Return the [x, y] coordinate for the center point of the cell that contains the specified text.  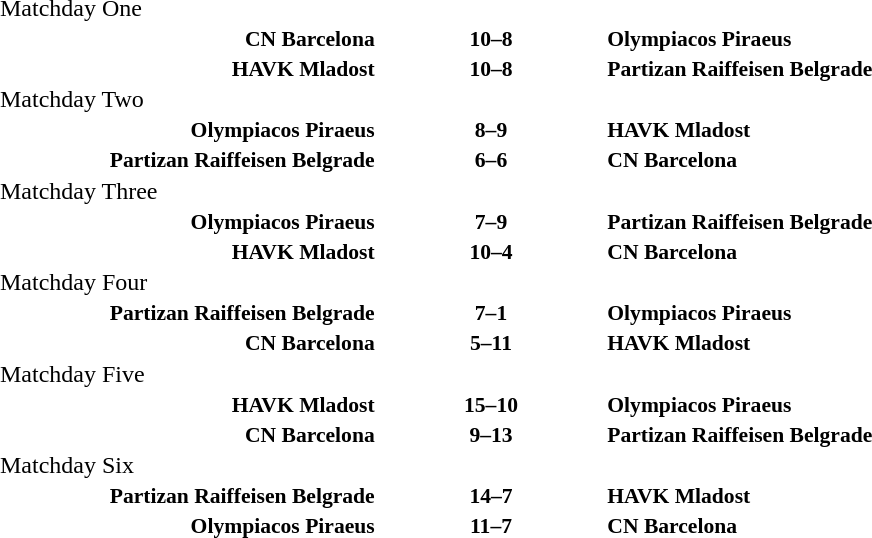
7–9 [492, 222]
9–13 [492, 434]
7–1 [492, 313]
5–11 [492, 343]
6–6 [492, 160]
10–4 [492, 252]
15–10 [492, 404]
14–7 [492, 496]
8–9 [492, 130]
